Find where the given text appears and provide that cell's center as (x, y) coordinate. 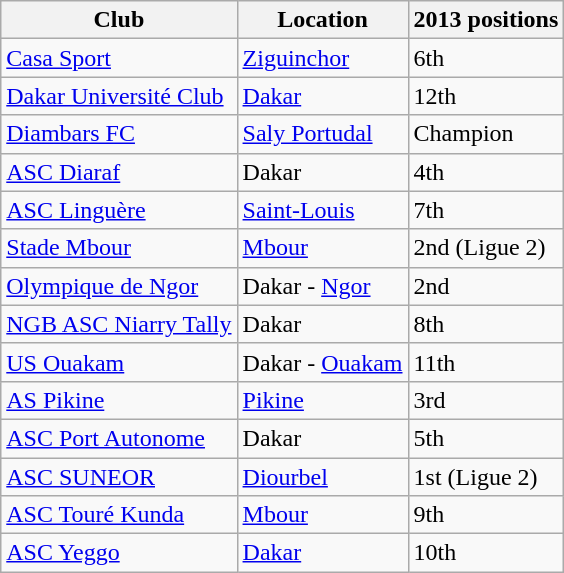
11th (486, 362)
Stade Mbour (119, 248)
Pikine (322, 400)
Saint-Louis (322, 210)
2013 positions (486, 20)
Diambars FC (119, 134)
Saly Portudal (322, 134)
Ziguinchor (322, 58)
7th (486, 210)
US Ouakam (119, 362)
Location (322, 20)
Club (119, 20)
ASC Port Autonome (119, 438)
Casa Sport (119, 58)
Diourbel (322, 477)
5th (486, 438)
1st (Ligue 2) (486, 477)
ASC Linguère (119, 210)
10th (486, 553)
Dakar Université Club (119, 96)
2nd (486, 286)
6th (486, 58)
12th (486, 96)
NGB ASC Niarry Tally (119, 324)
ASC Yeggo (119, 553)
3rd (486, 400)
ASC Touré Kunda (119, 515)
4th (486, 172)
8th (486, 324)
Champion (486, 134)
9th (486, 515)
Dakar - Ouakam (322, 362)
Dakar - Ngor (322, 286)
ASC Diaraf (119, 172)
Olympique de Ngor (119, 286)
ASC SUNEOR (119, 477)
AS Pikine (119, 400)
2nd (Ligue 2) (486, 248)
